Determine the [X, Y] coordinate at the center of the cell enclosing the given text.  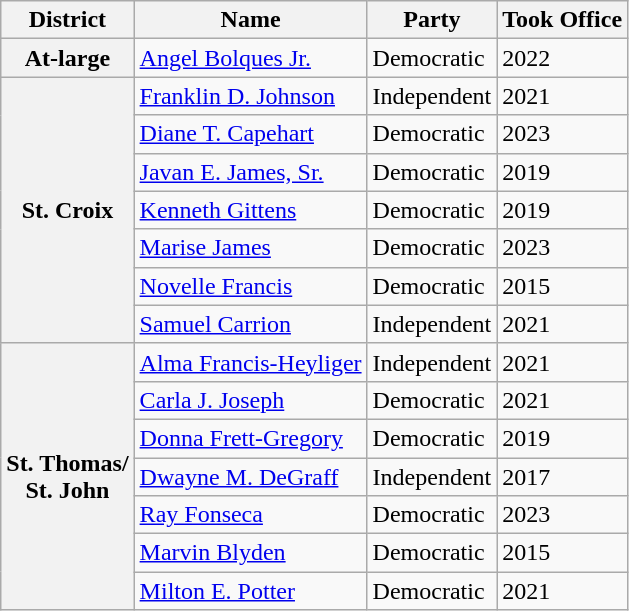
At-large [68, 58]
Alma Francis-Heyliger [250, 362]
Dwayne M. DeGraff [250, 477]
Franklin D. Johnson [250, 96]
Party [432, 20]
Took Office [562, 20]
Novelle Francis [250, 286]
Carla J. Joseph [250, 400]
Diane T. Capehart [250, 134]
Kenneth Gittens [250, 210]
Samuel Carrion [250, 324]
Ray Fonseca [250, 515]
District [68, 20]
Marvin Blyden [250, 553]
2022 [562, 58]
Donna Frett-Gregory [250, 438]
Javan E. James, Sr. [250, 172]
2017 [562, 477]
Angel Bolques Jr. [250, 58]
Name [250, 20]
St. Thomas/St. John [68, 476]
Marise James [250, 248]
St. Croix [68, 210]
Milton E. Potter [250, 591]
